From the cell containing the given text, extract its center point as [x, y] coordinate. 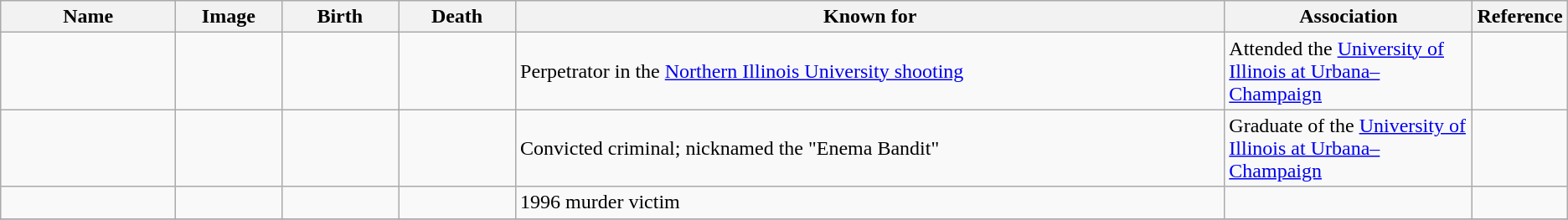
Reference [1519, 17]
Birth [340, 17]
Convicted criminal; nicknamed the "Enema Bandit" [870, 148]
Attended the University of Illinois at Urbana–Champaign [1349, 71]
Image [229, 17]
Death [457, 17]
Association [1349, 17]
Perpetrator in the Northern Illinois University shooting [870, 71]
1996 murder victim [870, 202]
Name [89, 17]
Graduate of the University of Illinois at Urbana–Champaign [1349, 148]
Known for [870, 17]
